From the cell containing the given text, extract its center point as (x, y) coordinate. 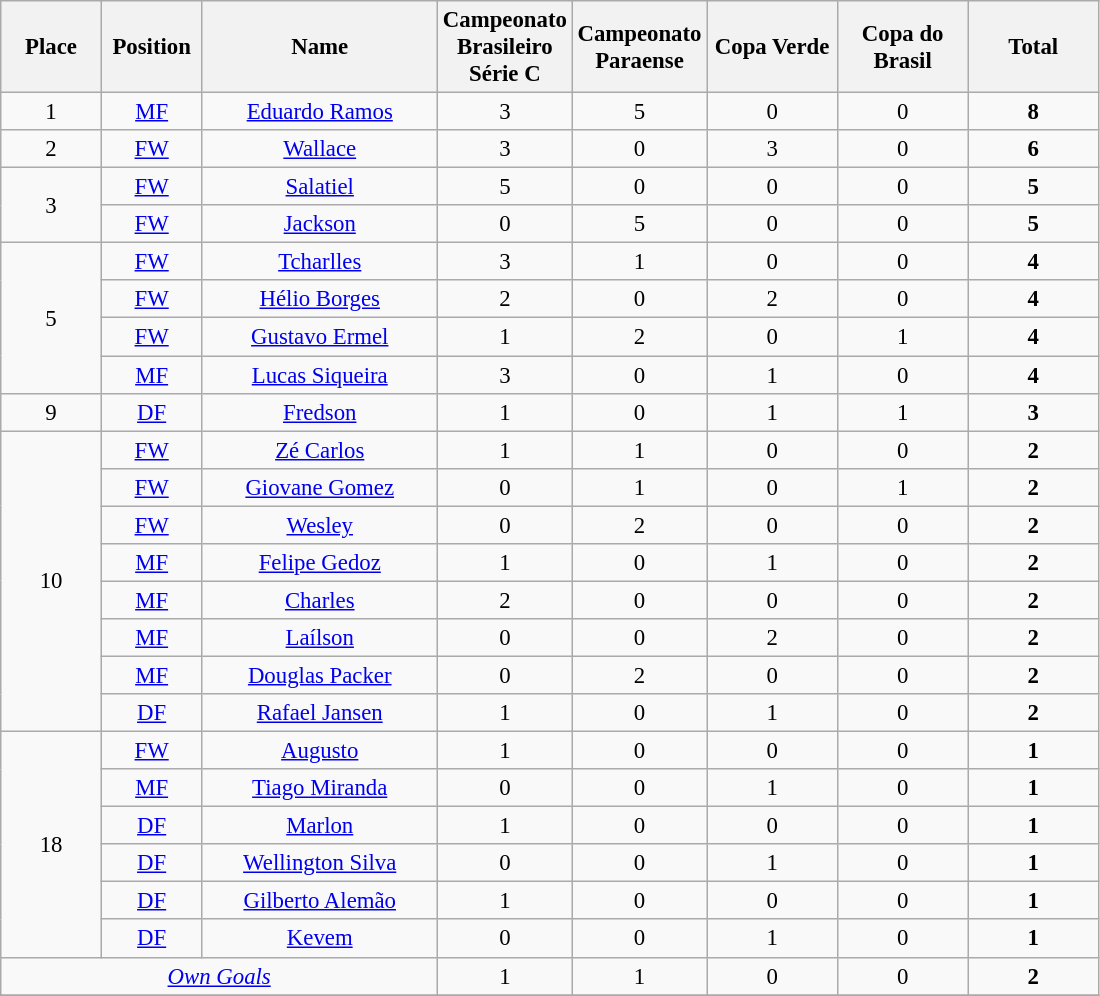
Hélio Borges (320, 299)
Tcharlles (320, 262)
Rafael Jansen (320, 713)
Gustavo Ermel (320, 337)
6 (1034, 149)
Augusto (320, 751)
Name (320, 47)
10 (52, 582)
Charles (320, 600)
Total (1034, 47)
Felipe Gedoz (320, 563)
Wallace (320, 149)
Campeonato Paraense (640, 47)
Lucas Siqueira (320, 375)
Place (52, 47)
Copa Verde (772, 47)
Fredson (320, 412)
Laílson (320, 638)
Douglas Packer (320, 675)
Eduardo Ramos (320, 112)
Position (152, 47)
Wellington Silva (320, 863)
Own Goals (220, 976)
Marlon (320, 826)
Campeonato Brasileiro Série C (506, 47)
Kevem (320, 939)
Copa do Brasil (902, 47)
Tiago Miranda (320, 788)
9 (52, 412)
Giovane Gomez (320, 487)
Salatiel (320, 187)
8 (1034, 112)
18 (52, 845)
Gilberto Alemão (320, 901)
Wesley (320, 525)
Zé Carlos (320, 450)
Jackson (320, 224)
